Search for the cell housing the specified text and yield its (x, y) center coordinate. 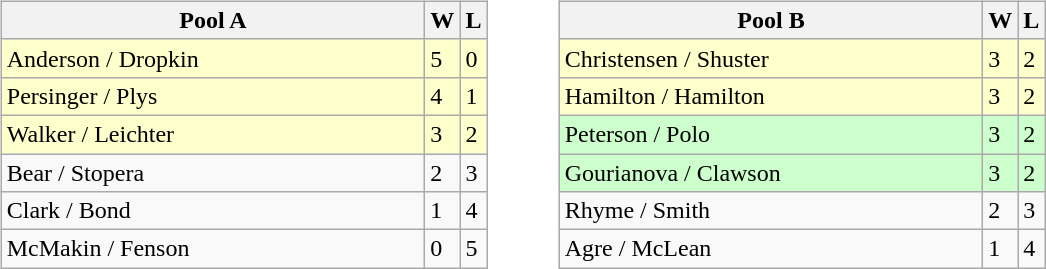
Clark / Bond (213, 211)
Walker / Leichter (213, 134)
Agre / McLean (771, 249)
Gourianova / Clawson (771, 173)
Rhyme / Smith (771, 211)
McMakin / Fenson (213, 249)
Bear / Stopera (213, 173)
Pool B (771, 20)
Hamilton / Hamilton (771, 96)
Persinger / Plys (213, 96)
Peterson / Polo (771, 134)
Pool A (213, 20)
Anderson / Dropkin (213, 58)
Christensen / Shuster (771, 58)
